Extract the (X, Y) coordinate from the center of the cell holding the provided text.  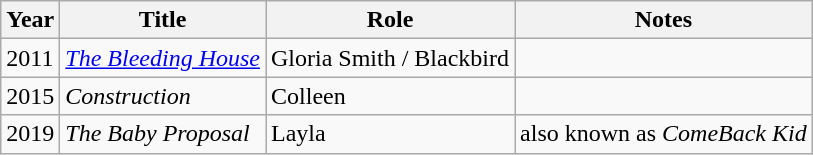
2019 (30, 134)
The Bleeding House (163, 58)
Gloria Smith / Blackbird (390, 58)
The Baby Proposal (163, 134)
2011 (30, 58)
2015 (30, 96)
Construction (163, 96)
Title (163, 20)
also known as ComeBack Kid (664, 134)
Notes (664, 20)
Colleen (390, 96)
Year (30, 20)
Role (390, 20)
Layla (390, 134)
